From the cell containing the given text, extract its center point as (x, y) coordinate. 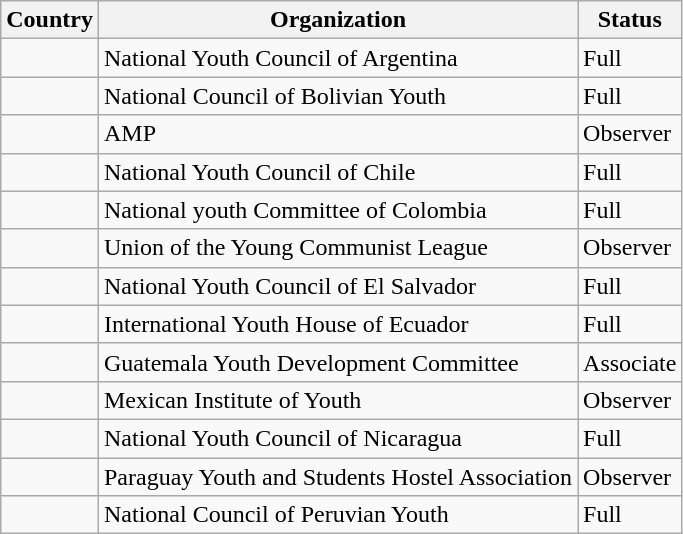
National Youth Council of Chile (338, 172)
National Youth Council of Argentina (338, 58)
National Council of Peruvian Youth (338, 515)
Organization (338, 20)
AMP (338, 134)
Paraguay Youth and Students Hostel Association (338, 477)
National Youth Council of El Salvador (338, 286)
Associate (630, 362)
National Council of Bolivian Youth (338, 96)
Country (50, 20)
Mexican Institute of Youth (338, 400)
Guatemala Youth Development Committee (338, 362)
Union of the Young Communist League (338, 248)
National youth Committee of Colombia (338, 210)
Status (630, 20)
International Youth House of Ecuador (338, 324)
National Youth Council of Nicaragua (338, 438)
